Detect which cell encompasses the target text, then output its (X, Y) center coordinate. 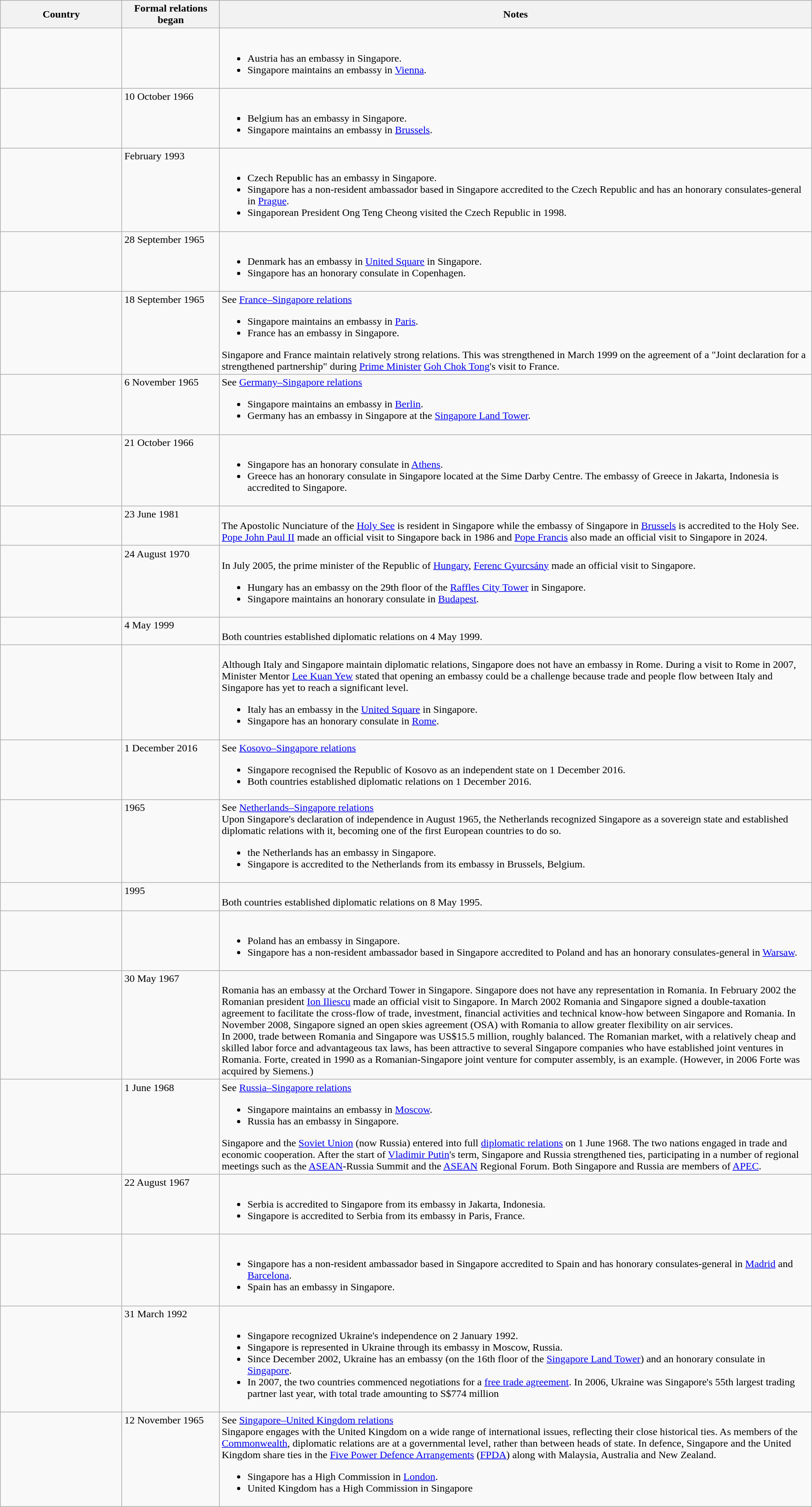
1995 (170, 897)
See Germany–Singapore relationsSingapore maintains an embassy in Berlin.Germany has an embassy in Singapore at the Singapore Land Tower. (516, 404)
Serbia is accredited to Singapore from its embassy in Jakarta, Indonesia.Singapore is accredited to Serbia from its embassy in Paris, France. (516, 1204)
6 November 1965 (170, 404)
12 November 1965 (170, 1459)
Notes (516, 15)
Formal relations began (170, 15)
10 October 1966 (170, 118)
22 August 1967 (170, 1204)
1 December 2016 (170, 769)
31 March 1992 (170, 1359)
Belgium has an embassy in Singapore.Singapore maintains an embassy in Brussels. (516, 118)
30 May 1967 (170, 1025)
21 October 1966 (170, 470)
1 June 1968 (170, 1127)
Austria has an embassy in Singapore.Singapore maintains an embassy in Vienna. (516, 58)
18 September 1965 (170, 333)
4 May 1999 (170, 631)
23 June 1981 (170, 526)
Both countries established diplomatic relations on 4 May 1999. (516, 631)
24 August 1970 (170, 581)
Country (61, 15)
Denmark has an embassy in United Square in Singapore.Singapore has an honorary consulate in Copenhagen. (516, 261)
28 September 1965 (170, 261)
1965 (170, 841)
February 1993 (170, 190)
Both countries established diplomatic relations on 8 May 1995. (516, 897)
